Detect which cell encompasses the target text, then output its [x, y] center coordinate. 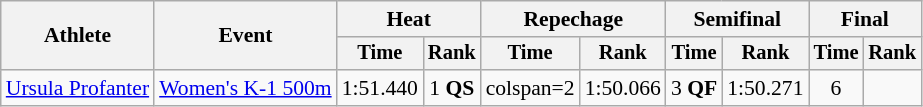
1 QS [452, 88]
6 [836, 88]
Athlete [78, 36]
Event [246, 36]
Ursula Profanter [78, 88]
Heat [409, 19]
Women's K-1 500m [246, 88]
Semifinal [738, 19]
Repechage [574, 19]
colspan=2 [530, 88]
1:51.440 [380, 88]
1:50.271 [765, 88]
1:50.066 [623, 88]
3 QF [694, 88]
Final [865, 19]
